Return (x, y) of the center of cell containing provided text 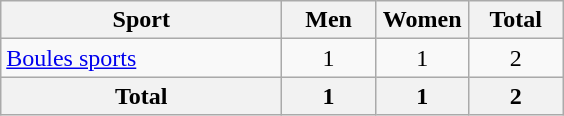
Men (329, 20)
Boules sports (142, 58)
Women (422, 20)
Sport (142, 20)
